Pinpoint the cell where the given text exists, returning its (X, Y) midpoint coordinate. 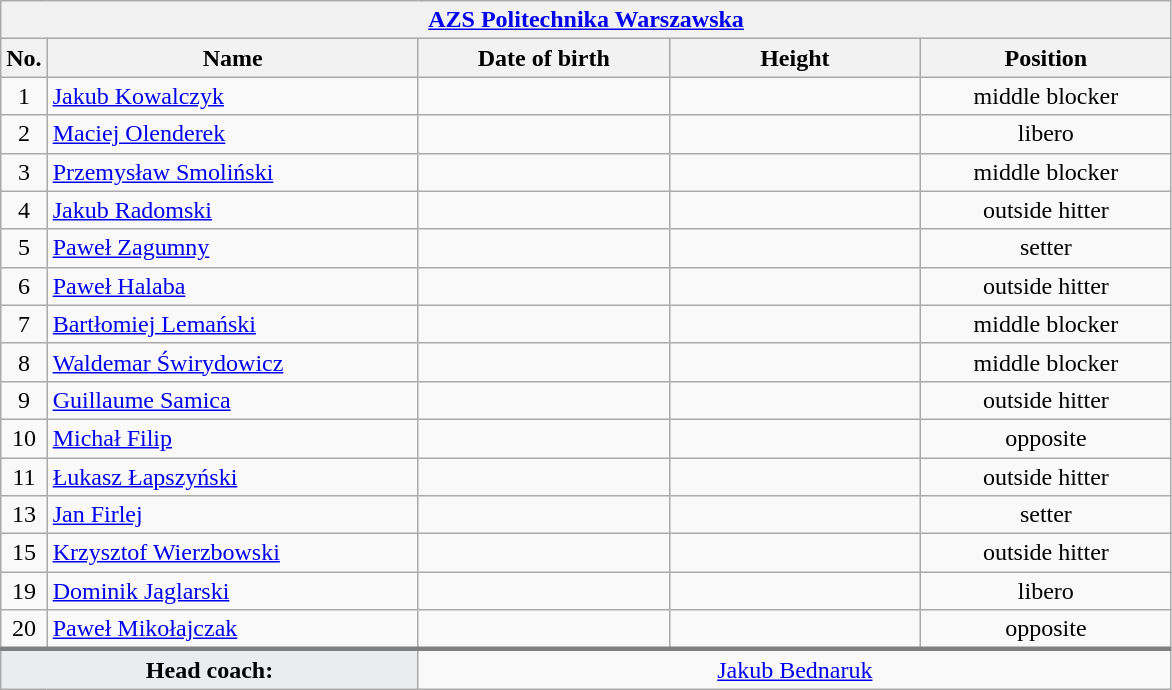
4 (24, 210)
Jakub Radomski (232, 210)
Position (1046, 58)
Bartłomiej Lemański (232, 324)
8 (24, 362)
11 (24, 477)
Paweł Halaba (232, 286)
Name (232, 58)
Michał Filip (232, 438)
2 (24, 134)
Dominik Jaglarski (232, 591)
Waldemar Świrydowicz (232, 362)
20 (24, 630)
Jakub Kowalczyk (232, 96)
Maciej Olenderek (232, 134)
10 (24, 438)
5 (24, 248)
AZS Politechnika Warszawska (586, 20)
Łukasz Łapszyński (232, 477)
1 (24, 96)
Paweł Mikołajczak (232, 630)
19 (24, 591)
13 (24, 515)
No. (24, 58)
Przemysław Smoliński (232, 172)
Guillaume Samica (232, 400)
Jan Firlej (232, 515)
Paweł Zagumny (232, 248)
7 (24, 324)
6 (24, 286)
Krzysztof Wierzbowski (232, 553)
3 (24, 172)
15 (24, 553)
Jakub Bednaruk (794, 669)
Head coach: (210, 669)
Date of birth (544, 58)
Height (794, 58)
9 (24, 400)
